Provide the (X, Y) coordinate of the cell's center where the given text is located.  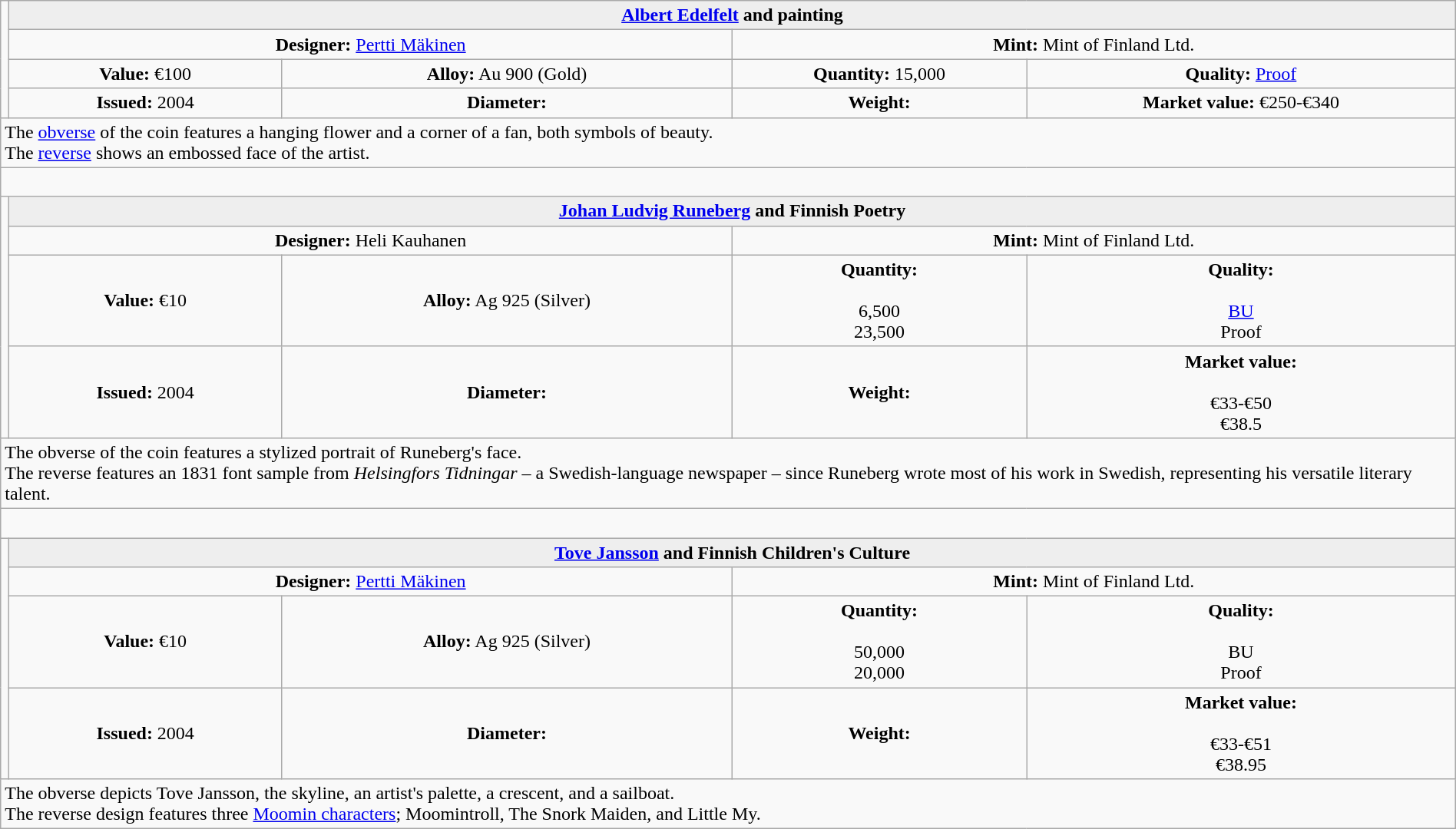
Quantity: 6,500 23,500 (879, 301)
Albert Edelfelt and painting (733, 15)
The obverse of the coin features a hanging flower and a corner of a fan, both symbols of beauty.The reverse shows an embossed face of the artist. (728, 143)
Quality: Proof (1241, 74)
Designer: Heli Kauhanen (371, 240)
Quantity: 15,000 (879, 74)
Tove Jansson and Finnish Children's Culture (733, 552)
Market value: €33-€50 €38.5 (1241, 391)
Johan Ludvig Runeberg and Finnish Poetry (733, 211)
Alloy: Au 900 (Gold) (507, 74)
Market value: €33-€51 €38.95 (1241, 734)
Value: €100 (146, 74)
Market value: €250-€340 (1241, 103)
Quantity: 50,000 20,000 (879, 642)
